Search for the cell housing the specified text and yield its (X, Y) center coordinate. 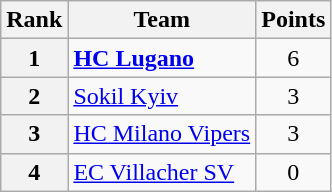
Rank (34, 20)
0 (294, 172)
2 (34, 96)
1 (34, 58)
6 (294, 58)
Sokil Kyiv (162, 96)
4 (34, 172)
HC Milano Vipers (162, 134)
HC Lugano (162, 58)
Team (162, 20)
Points (294, 20)
EC Villacher SV (162, 172)
